Return (x, y) of the center of cell containing provided text 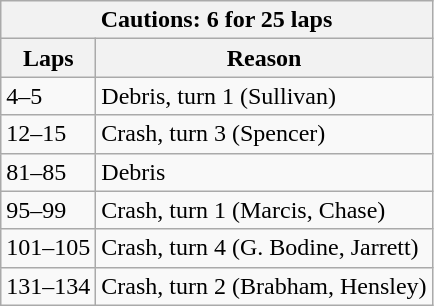
Crash, turn 1 (Marcis, Chase) (264, 210)
Debris (264, 172)
95–99 (48, 210)
101–105 (48, 248)
Reason (264, 58)
Cautions: 6 for 25 laps (216, 20)
Laps (48, 58)
Crash, turn 4 (G. Bodine, Jarrett) (264, 248)
12–15 (48, 134)
81–85 (48, 172)
4–5 (48, 96)
Debris, turn 1 (Sullivan) (264, 96)
Crash, turn 3 (Spencer) (264, 134)
Crash, turn 2 (Brabham, Hensley) (264, 286)
131–134 (48, 286)
